For the text-containing cell, return its midpoint in (X, Y) coordinate format. 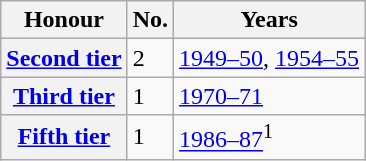
1970–71 (270, 96)
1949–50, 1954–55 (270, 58)
No. (150, 20)
Third tier (64, 96)
Second tier (64, 58)
2 (150, 58)
Years (270, 20)
1986–871 (270, 138)
Fifth tier (64, 138)
Honour (64, 20)
